Extract the (X, Y) coordinate from the center of the cell holding the provided text.  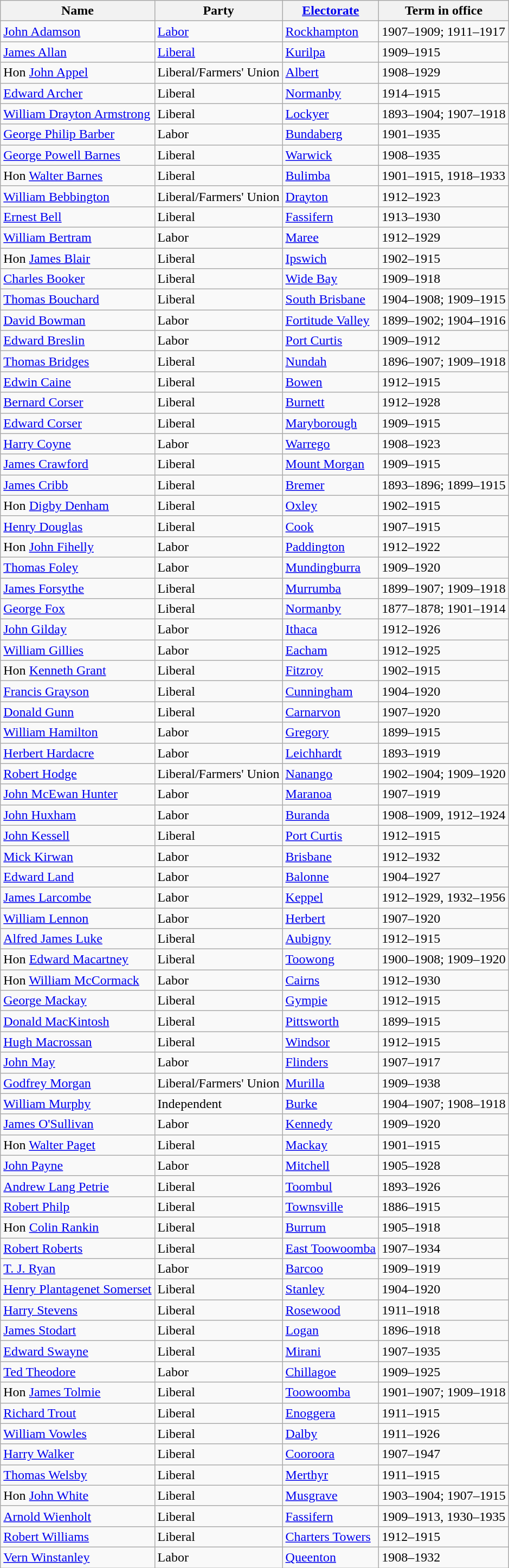
Enoggera (331, 1413)
Hon Kenneth Grant (78, 671)
Toowong (331, 960)
Robert Philp (78, 1207)
Gympie (331, 1001)
South Brisbane (331, 300)
Queenton (331, 1557)
1905–1918 (444, 1227)
Warrego (331, 444)
Party (218, 11)
Kennedy (331, 1124)
Chillagoe (331, 1372)
Electorate (331, 11)
1912–1925 (444, 650)
Henry Plantagenet Somerset (78, 1290)
Brisbane (331, 856)
James Stodart (78, 1331)
Hugh Macrossan (78, 1042)
William Gillies (78, 650)
Thomas Bouchard (78, 300)
1912–1929 (444, 237)
William Lennon (78, 918)
George Powell Barnes (78, 155)
1912–1923 (444, 196)
Harry Walker (78, 1454)
1908–1909, 1912–1924 (444, 815)
1909–1913, 1930–1935 (444, 1516)
1907–1947 (444, 1454)
Mackay (331, 1145)
John Huxham (78, 815)
James Larcombe (78, 897)
Burnett (331, 403)
Francis Grayson (78, 691)
Maree (331, 237)
Warwick (331, 155)
Wide Bay (331, 279)
Paddington (331, 547)
1896–1907; 1909–1918 (444, 361)
Charters Towers (331, 1537)
Rockhampton (331, 31)
Drayton (331, 196)
William Murphy (78, 1104)
1904–1907; 1908–1918 (444, 1104)
Townsville (331, 1207)
Arnold Wienholt (78, 1516)
Thomas Foley (78, 567)
1907–1917 (444, 1062)
T. J. Ryan (78, 1269)
Lockyer (331, 114)
George Philip Barber (78, 134)
Hon Walter Barnes (78, 176)
Robert Roberts (78, 1248)
John Gilday (78, 630)
Windsor (331, 1042)
James O'Sullivan (78, 1124)
Independent (218, 1104)
William Vowles (78, 1434)
1905–1928 (444, 1165)
1909–1925 (444, 1372)
1911–1918 (444, 1310)
William Bertram (78, 237)
1908–1929 (444, 73)
1912–1930 (444, 980)
Richard Trout (78, 1413)
Leichhardt (331, 753)
Mirani (331, 1351)
Thomas Bridges (78, 361)
Kurilpa (331, 52)
Hon Edward Macartney (78, 960)
Donald MacKintosh (78, 1021)
1909–1938 (444, 1083)
Burrum (331, 1227)
1908–1935 (444, 155)
1893–1904; 1907–1918 (444, 114)
East Toowoomba (331, 1248)
Fitzroy (331, 671)
1901–1915, 1918–1933 (444, 176)
Vern Winstanley (78, 1557)
Murrumba (331, 588)
Musgrave (331, 1495)
Bulimba (331, 176)
Cooroora (331, 1454)
Maryborough (331, 423)
Cairns (331, 980)
1914–1915 (444, 93)
Bernard Corser (78, 403)
Nundah (331, 361)
1901–1907; 1909–1918 (444, 1392)
Godfrey Morgan (78, 1083)
Carnarvon (331, 712)
1911–1926 (444, 1434)
Henry Douglas (78, 526)
James Allan (78, 52)
Edward Swayne (78, 1351)
Hon Colin Rankin (78, 1227)
Hon John Fihelly (78, 547)
1912–1926 (444, 630)
Barcoo (331, 1269)
Edward Corser (78, 423)
Toombul (331, 1186)
Robert Hodge (78, 774)
Ted Theodore (78, 1372)
Bowen (331, 382)
Cunningham (331, 691)
Eacham (331, 650)
1912–1922 (444, 547)
Rosewood (331, 1310)
Ernest Bell (78, 217)
1907–1935 (444, 1351)
1896–1918 (444, 1331)
Herbert (331, 918)
1903–1904; 1907–1915 (444, 1495)
Bremer (331, 485)
Name (78, 11)
1907–1915 (444, 526)
1902–1904; 1909–1920 (444, 774)
Balonne (331, 877)
Hon William McCormack (78, 980)
Hon John White (78, 1495)
1907–1909; 1911–1917 (444, 31)
1907–1919 (444, 794)
Mundingburra (331, 567)
Harry Coyne (78, 444)
William Hamilton (78, 733)
Donald Gunn (78, 712)
1909–1912 (444, 341)
Bundaberg (331, 134)
Keppel (331, 897)
William Drayton Armstrong (78, 114)
Hon Walter Paget (78, 1145)
Term in office (444, 11)
John Payne (78, 1165)
Aubigny (331, 939)
1900–1908; 1909–1920 (444, 960)
Edward Archer (78, 93)
Maranoa (331, 794)
1877–1878; 1901–1914 (444, 609)
1907–1934 (444, 1248)
Edward Breslin (78, 341)
Stanley (331, 1290)
John Adamson (78, 31)
Mount Morgan (331, 464)
Logan (331, 1331)
Murilla (331, 1083)
Ipswich (331, 258)
Toowoomba (331, 1392)
1901–1915 (444, 1145)
Hon John Appel (78, 73)
1893–1919 (444, 753)
Harry Stevens (78, 1310)
William Bebbington (78, 196)
Alfred James Luke (78, 939)
Mitchell (331, 1165)
1893–1926 (444, 1186)
1904–1908; 1909–1915 (444, 300)
James Crawford (78, 464)
Burke (331, 1104)
George Fox (78, 609)
John May (78, 1062)
Hon Digby Denham (78, 506)
Robert Williams (78, 1537)
1899–1902; 1904–1916 (444, 320)
Oxley (331, 506)
George Mackay (78, 1001)
Hon James Blair (78, 258)
1893–1896; 1899–1915 (444, 485)
James Forsythe (78, 588)
Gregory (331, 733)
Ithaca (331, 630)
1901–1935 (444, 134)
Dalby (331, 1434)
1912–1929, 1932–1956 (444, 897)
1908–1932 (444, 1557)
1912–1932 (444, 856)
Edwin Caine (78, 382)
1886–1915 (444, 1207)
Andrew Lang Petrie (78, 1186)
Fortitude Valley (331, 320)
Merthyr (331, 1475)
John Kessell (78, 835)
Charles Booker (78, 279)
Edward Land (78, 877)
Nanango (331, 774)
1909–1919 (444, 1269)
Cook (331, 526)
David Bowman (78, 320)
1912–1928 (444, 403)
1899–1907; 1909–1918 (444, 588)
Albert (331, 73)
Hon James Tolmie (78, 1392)
Flinders (331, 1062)
1913–1930 (444, 217)
Thomas Welsby (78, 1475)
1908–1923 (444, 444)
John McEwan Hunter (78, 794)
James Cribb (78, 485)
Herbert Hardacre (78, 753)
Pittsworth (331, 1021)
1909–1918 (444, 279)
Buranda (331, 815)
1904–1927 (444, 877)
Mick Kirwan (78, 856)
